Determine the (X, Y) coordinate at the center of the cell enclosing the given text.  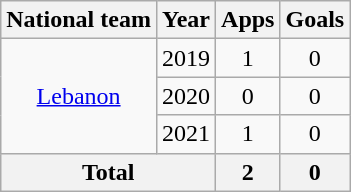
2020 (186, 96)
National team (79, 20)
2019 (186, 58)
Apps (248, 20)
Goals (315, 20)
Year (186, 20)
Lebanon (79, 96)
2 (248, 172)
2021 (186, 134)
Total (108, 172)
